Search for the cell housing the specified text and yield its (X, Y) center coordinate. 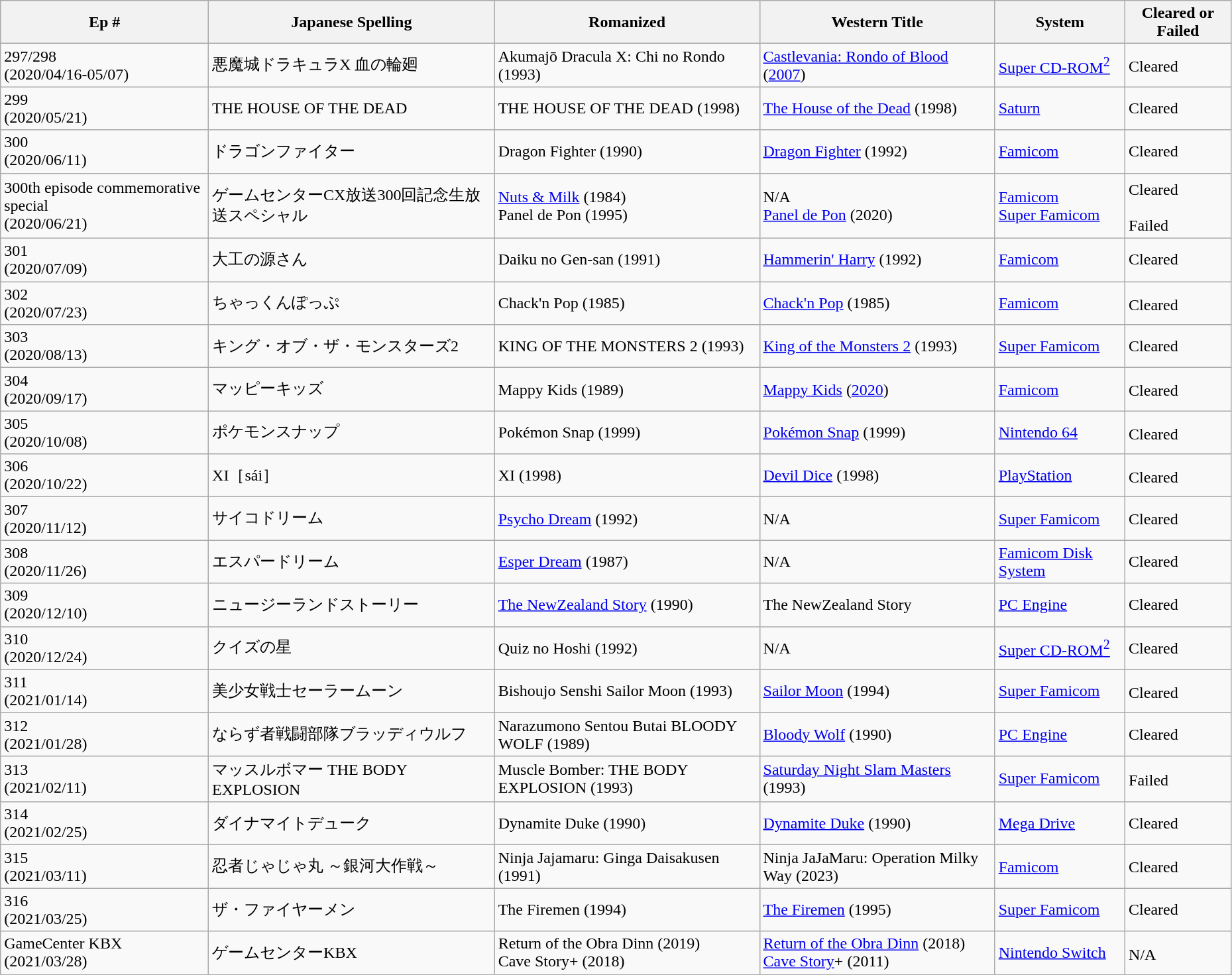
The NewZealand Story (1990) (627, 604)
XI (1998) (627, 476)
大工の源さん (352, 260)
Mega Drive (1060, 823)
GameCenter KBX(2021/03/28) (105, 953)
311(2021/01/14) (105, 691)
301(2020/07/09) (105, 260)
Ep # (105, 23)
マッスルボマー THE BODY EXPLOSION (352, 779)
System (1060, 23)
302(2020/07/23) (105, 304)
Return of the Obra Dinn (2019)Cave Story+ (2018) (627, 953)
The NewZealand Story (877, 604)
Dragon Fighter (1992) (877, 151)
309(2020/12/10) (105, 604)
299(2020/05/21) (105, 109)
Psycho Dream (1992) (627, 518)
313(2021/02/11) (105, 779)
美少女戦士セーラームーン (352, 691)
305(2020/10/08) (105, 432)
Muscle Bomber: THE BODY EXPLOSION (1993) (627, 779)
Castlevania: Rondo of Blood (2007) (877, 65)
Akumajō Dracula X: Chi no Rondo (1993) (627, 65)
310(2020/12/24) (105, 648)
The House of the Dead (1998) (877, 109)
300th episode commemorative special(2020/06/21) (105, 205)
The Firemen (1995) (877, 909)
THE HOUSE OF THE DEAD (352, 109)
Hammerin' Harry (1992) (877, 260)
ならず者戦闘部隊ブラッディウルフ (352, 734)
Famicom Disk System (1060, 562)
ドラゴンファイター (352, 151)
エスパードリーム (352, 562)
ClearedFailed (1178, 205)
The Firemen (1994) (627, 909)
ニュージーランドストーリー (352, 604)
Return of the Obra Dinn (2018)Cave Story+ (2011) (877, 953)
Daiku no Gen-san (1991) (627, 260)
Bishoujo Senshi Sailor Moon (1993) (627, 691)
クイズの星 (352, 648)
Saturn (1060, 109)
KING OF THE MONSTERS 2 (1993) (627, 346)
N/APanel de Pon (2020) (877, 205)
ザ・ファイヤーメン (352, 909)
悪魔城ドラキュラX 血の輪廻 (352, 65)
ゲームセンターCX放送300回記念生放送スペシャル (352, 205)
Mappy Kids (1989) (627, 390)
King of the Monsters 2 (1993) (877, 346)
307(2020/11/12) (105, 518)
Nintendo 64 (1060, 432)
Cleared or Failed (1178, 23)
Bloody Wolf (1990) (877, 734)
ポケモンスナップ (352, 432)
306(2020/10/22) (105, 476)
Ninja Jajamaru: Ginga Daisakusen (1991) (627, 867)
300(2020/06/11) (105, 151)
Nintendo Switch (1060, 953)
297/298(2020/04/16-05/07) (105, 65)
キング・オブ・ザ・モンスターズ2 (352, 346)
ちゃっくんぽっぷ (352, 304)
Devil Dice (1998) (877, 476)
Dragon Fighter (1990) (627, 151)
XI［sái］ (352, 476)
ダイナマイトデューク (352, 823)
Esper Dream (1987) (627, 562)
Japanese Spelling (352, 23)
Failed (1178, 779)
304(2020/09/17) (105, 390)
Mappy Kids (2020) (877, 390)
Quiz no Hoshi (1992) (627, 648)
303(2020/08/13) (105, 346)
マッピーキッズ (352, 390)
Ninja JaJaMaru: Operation Milky Way (2023) (877, 867)
316(2021/03/25) (105, 909)
FamicomSuper Famicom (1060, 205)
312(2021/01/28) (105, 734)
Romanized (627, 23)
Narazumono Sentou Butai BLOODY WOLF (1989) (627, 734)
ゲームセンターKBX (352, 953)
PlayStation (1060, 476)
サイコドリーム (352, 518)
Nuts & Milk (1984)Panel de Pon (1995) (627, 205)
Western Title (877, 23)
315(2021/03/11) (105, 867)
Saturday Night Slam Masters (1993) (877, 779)
314(2021/02/25) (105, 823)
忍者じゃじゃ丸 ～銀河大作戦～ (352, 867)
308(2020/11/26) (105, 562)
THE HOUSE OF THE DEAD (1998) (627, 109)
Sailor Moon (1994) (877, 691)
